Identify which cell holds the provided text, then report its (x, y) central coordinate. 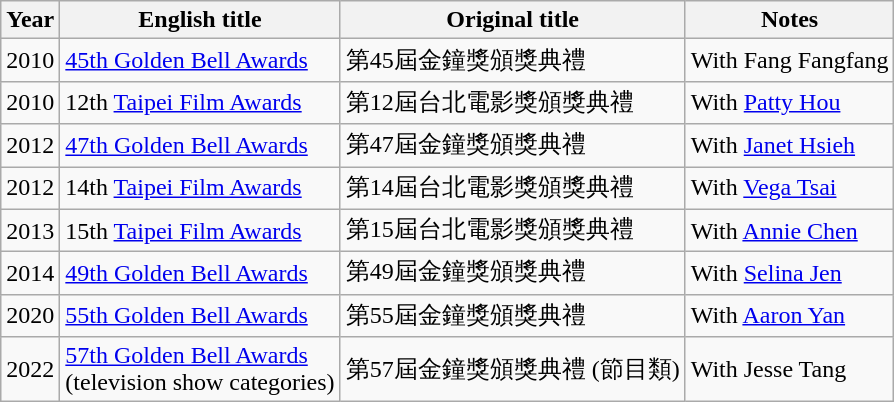
第47屆金鐘獎頒獎典禮 (512, 146)
With Vega Tsai (790, 188)
With Janet Hsieh (790, 146)
With Patty Hou (790, 102)
57th Golden Bell Awards(television show categories) (200, 370)
55th Golden Bell Awards (200, 316)
第12屆台北電影獎頒獎典禮 (512, 102)
14th Taipei Film Awards (200, 188)
With Fang Fangfang (790, 60)
Original title (512, 20)
2022 (30, 370)
With Jesse Tang (790, 370)
15th Taipei Film Awards (200, 230)
English title (200, 20)
Year (30, 20)
第45屆金鐘獎頒獎典禮 (512, 60)
第49屆金鐘獎頒獎典禮 (512, 274)
2013 (30, 230)
12th Taipei Film Awards (200, 102)
With Annie Chen (790, 230)
2014 (30, 274)
第14屆台北電影獎頒獎典禮 (512, 188)
第15屆台北電影獎頒獎典禮 (512, 230)
第57屆金鐘獎頒獎典禮 (節目類) (512, 370)
第55屆金鐘獎頒獎典禮 (512, 316)
49th Golden Bell Awards (200, 274)
47th Golden Bell Awards (200, 146)
With Aaron Yan (790, 316)
Notes (790, 20)
45th Golden Bell Awards (200, 60)
With Selina Jen (790, 274)
2020 (30, 316)
